Pinpoint the cell where the given text exists, returning its (x, y) midpoint coordinate. 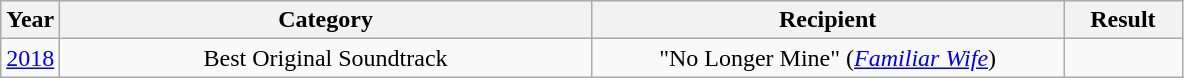
Year (30, 20)
Recipient (827, 20)
Best Original Soundtrack (326, 58)
"No Longer Mine" (Familiar Wife) (827, 58)
Result (1123, 20)
2018 (30, 58)
Category (326, 20)
